Locate the cell with the specified text and output its [x, y] center coordinate. 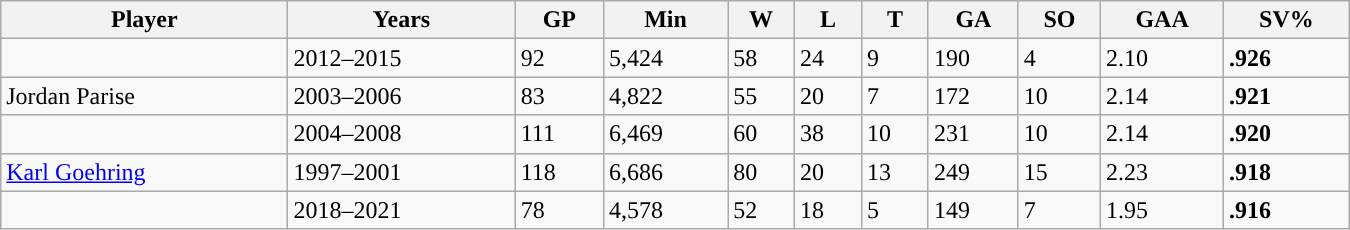
4,822 [665, 96]
15 [1059, 172]
2003–2006 [402, 96]
6,686 [665, 172]
T [896, 20]
L [828, 20]
.920 [1287, 134]
172 [973, 96]
W [762, 20]
4 [1059, 58]
Min [665, 20]
9 [896, 58]
13 [896, 172]
78 [559, 210]
.916 [1287, 210]
231 [973, 134]
GA [973, 20]
83 [559, 96]
GAA [1162, 20]
249 [973, 172]
SV% [1287, 20]
58 [762, 58]
.921 [1287, 96]
2012–2015 [402, 58]
1997–2001 [402, 172]
SO [1059, 20]
Karl Goehring [144, 172]
2.10 [1162, 58]
.926 [1287, 58]
18 [828, 210]
6,469 [665, 134]
Jordan Parise [144, 96]
GP [559, 20]
.918 [1287, 172]
118 [559, 172]
5,424 [665, 58]
1.95 [1162, 210]
60 [762, 134]
Years [402, 20]
80 [762, 172]
55 [762, 96]
4,578 [665, 210]
111 [559, 134]
38 [828, 134]
92 [559, 58]
2018–2021 [402, 210]
2.23 [1162, 172]
Player [144, 20]
190 [973, 58]
24 [828, 58]
149 [973, 210]
5 [896, 210]
52 [762, 210]
2004–2008 [402, 134]
